Output the [x, y] coordinate of the center of the cell containing the given text.  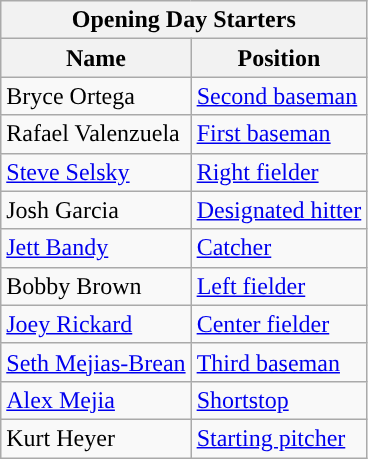
Shortstop [279, 400]
Designated hitter [279, 210]
Bobby Brown [96, 286]
Bryce Ortega [96, 96]
Jett Bandy [96, 248]
First baseman [279, 134]
Right fielder [279, 172]
Second baseman [279, 96]
Joey Rickard [96, 324]
Left fielder [279, 286]
Starting pitcher [279, 438]
Steve Selsky [96, 172]
Center fielder [279, 324]
Position [279, 58]
Rafael Valenzuela [96, 134]
Catcher [279, 248]
Kurt Heyer [96, 438]
Seth Mejias-Brean [96, 362]
Josh Garcia [96, 210]
Name [96, 58]
Third baseman [279, 362]
Alex Mejia [96, 400]
Opening Day Starters [184, 20]
